Pinpoint the cell where the given text exists, returning its (x, y) midpoint coordinate. 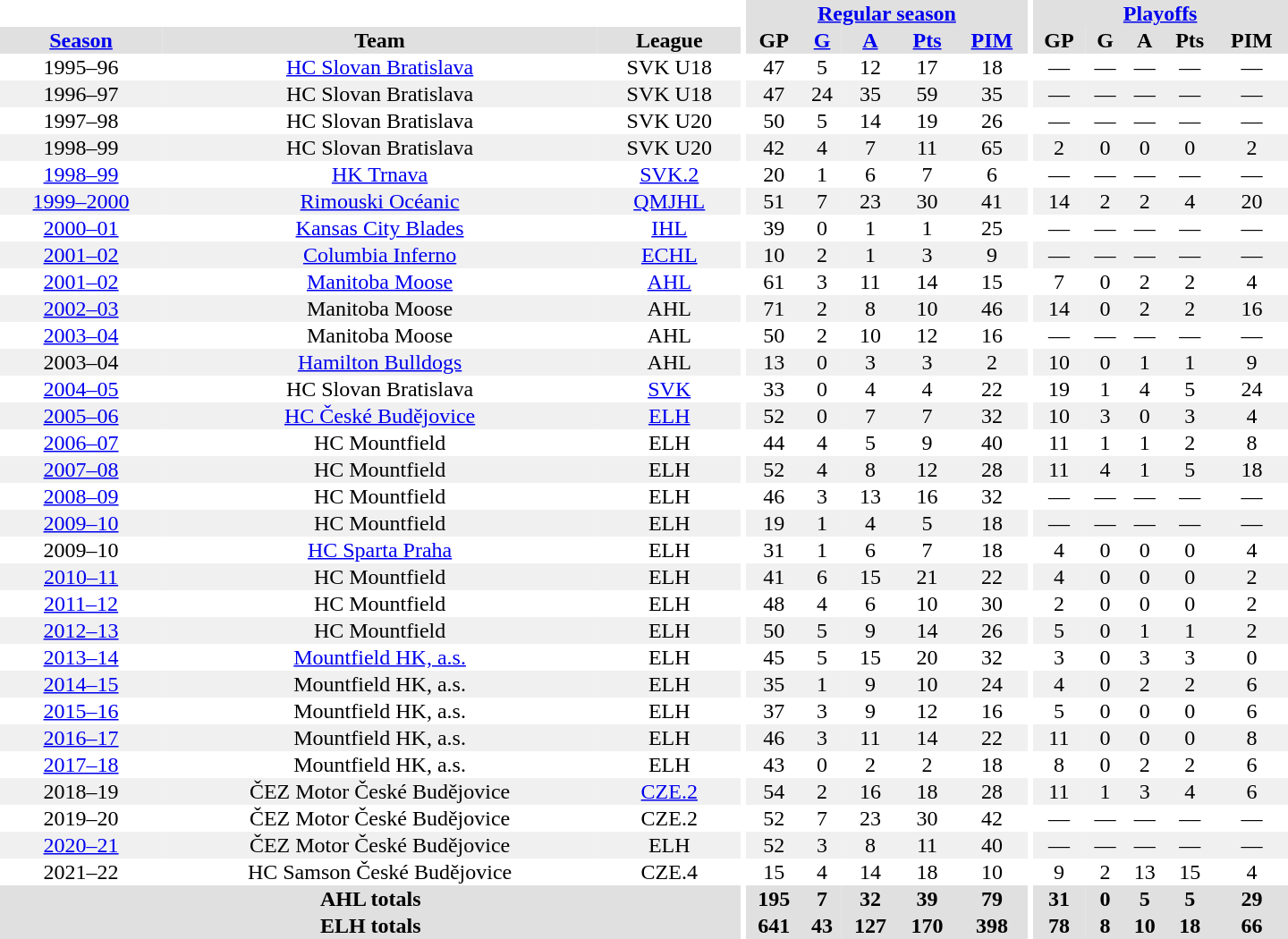
Rimouski Océanic (379, 201)
2005–06 (80, 416)
33 (774, 389)
17 (928, 67)
2020–21 (80, 845)
170 (928, 926)
65 (991, 148)
29 (1252, 899)
ELH totals (370, 926)
61 (774, 282)
HK Trnava (379, 174)
2007–08 (80, 469)
25 (991, 228)
44 (774, 443)
2010–11 (80, 577)
2014–15 (80, 684)
Regular season (886, 13)
2019–20 (80, 818)
641 (774, 926)
2018–19 (80, 791)
2008–09 (80, 496)
Hamilton Bulldogs (379, 362)
SVK (669, 389)
2015–16 (80, 711)
79 (991, 899)
SVK.2 (669, 174)
78 (1059, 926)
2000–01 (80, 228)
54 (774, 791)
1996–97 (80, 94)
37 (774, 711)
Kansas City Blades (379, 228)
AHL totals (370, 899)
2004–05 (80, 389)
71 (774, 309)
IHL (669, 228)
2013–14 (80, 657)
2021–22 (80, 872)
1997–98 (80, 121)
21 (928, 577)
QMJHL (669, 201)
2006–07 (80, 443)
398 (991, 926)
1999–2000 (80, 201)
Playoffs (1160, 13)
51 (774, 201)
Columbia Inferno (379, 255)
CZE.4 (669, 872)
2016–17 (80, 738)
HC Sparta Praha (379, 550)
HC České Budějovice (379, 416)
1995–96 (80, 67)
59 (928, 94)
127 (870, 926)
45 (774, 657)
2002–03 (80, 309)
Team (379, 40)
League (669, 40)
Season (80, 40)
66 (1252, 926)
195 (774, 899)
2017–18 (80, 765)
2012–13 (80, 630)
ECHL (669, 255)
2011–12 (80, 604)
48 (774, 604)
HC Samson České Budějovice (379, 872)
